Provide the [X, Y] coordinate of the cell's center where the given text is located.  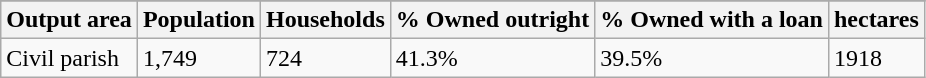
41.3% [492, 58]
% Owned outright [492, 20]
1918 [876, 58]
724 [325, 58]
39.5% [712, 58]
Civil parish [70, 58]
% Owned with a loan [712, 20]
Households [325, 20]
Population [198, 20]
Output area [70, 20]
hectares [876, 20]
1,749 [198, 58]
